Find where the given text appears and provide that cell's center as (X, Y) coordinate. 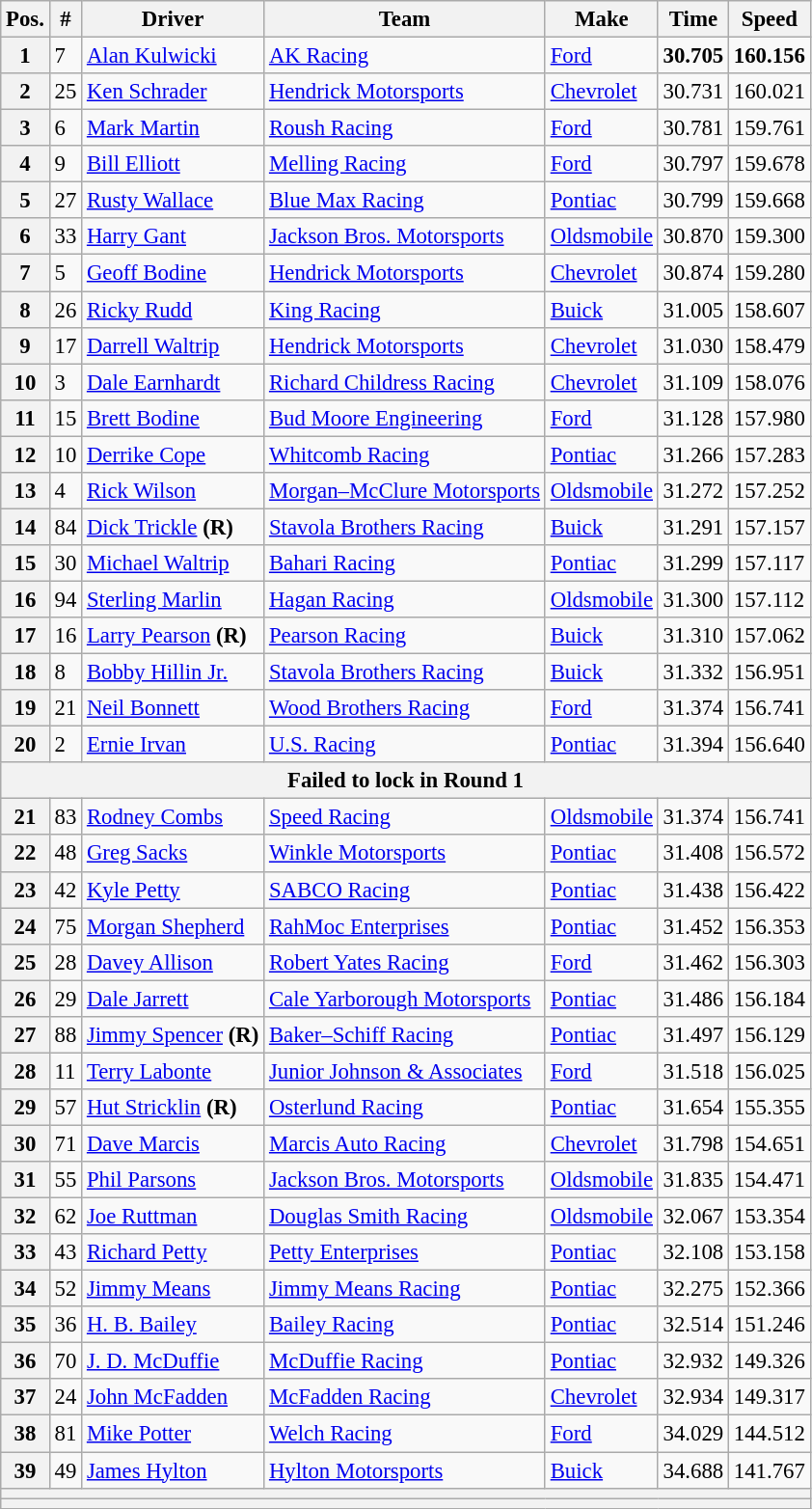
Junior Johnson & Associates (405, 1071)
Bailey Racing (405, 1325)
Bud Moore Engineering (405, 418)
Cale Yarborough Motorsports (405, 999)
31.518 (692, 1071)
Robert Yates Racing (405, 962)
31 (25, 1180)
Wood Brothers Racing (405, 708)
Dale Earnhardt (174, 382)
Make (602, 19)
30.705 (692, 56)
57 (66, 1108)
# (66, 19)
AK Racing (405, 56)
81 (66, 1434)
30.870 (692, 236)
Speed (770, 19)
31.835 (692, 1180)
31.128 (692, 418)
31.299 (692, 563)
Greg Sacks (174, 854)
75 (66, 926)
Richard Childress Racing (405, 382)
43 (66, 1252)
31.109 (692, 382)
34 (25, 1289)
31.654 (692, 1108)
32.275 (692, 1289)
12 (25, 454)
149.317 (770, 1398)
14 (25, 527)
156.184 (770, 999)
Morgan–McClure Motorsports (405, 491)
19 (25, 708)
31.486 (692, 999)
42 (66, 890)
Brett Bodine (174, 418)
Jimmy Means (174, 1289)
160.021 (770, 92)
Dave Marcis (174, 1143)
Rodney Combs (174, 817)
Whitcomb Racing (405, 454)
McDuffie Racing (405, 1361)
22 (25, 854)
Hylton Motorsports (405, 1470)
83 (66, 817)
157.252 (770, 491)
32.514 (692, 1325)
31.272 (692, 491)
Marcis Auto Racing (405, 1143)
Petty Enterprises (405, 1252)
31.030 (692, 345)
Welch Racing (405, 1434)
Baker–Schiff Racing (405, 1035)
156.640 (770, 745)
Alan Kulwicki (174, 56)
Bobby Hillin Jr. (174, 672)
RahMoc Enterprises (405, 926)
Terry Labonte (174, 1071)
156.303 (770, 962)
30.781 (692, 128)
Blue Max Racing (405, 201)
SABCO Racing (405, 890)
149.326 (770, 1361)
30.797 (692, 164)
32.108 (692, 1252)
30.799 (692, 201)
156.129 (770, 1035)
Michael Waltrip (174, 563)
159.668 (770, 201)
Team (405, 19)
31.462 (692, 962)
62 (66, 1217)
37 (25, 1398)
158.076 (770, 382)
31.310 (692, 636)
153.354 (770, 1217)
Rusty Wallace (174, 201)
34.029 (692, 1434)
Jimmy Spencer (R) (174, 1035)
31.497 (692, 1035)
31.300 (692, 599)
J. D. McDuffie (174, 1361)
Pos. (25, 19)
31.394 (692, 745)
158.479 (770, 345)
31.332 (692, 672)
35 (25, 1325)
Harry Gant (174, 236)
Geoff Bodine (174, 273)
159.678 (770, 164)
156.422 (770, 890)
55 (66, 1180)
31.452 (692, 926)
30.731 (692, 92)
H. B. Bailey (174, 1325)
Joe Ruttman (174, 1217)
30.874 (692, 273)
13 (25, 491)
32.934 (692, 1398)
John McFadden (174, 1398)
157.062 (770, 636)
Pearson Racing (405, 636)
Derrike Cope (174, 454)
Neil Bonnett (174, 708)
King Racing (405, 310)
48 (66, 854)
U.S. Racing (405, 745)
Sterling Marlin (174, 599)
Rick Wilson (174, 491)
160.156 (770, 56)
52 (66, 1289)
Hut Stricklin (R) (174, 1108)
157.980 (770, 418)
153.158 (770, 1252)
154.471 (770, 1180)
Ernie Irvan (174, 745)
144.512 (770, 1434)
Failed to lock in Round 1 (405, 781)
39 (25, 1470)
157.283 (770, 454)
88 (66, 1035)
34.688 (692, 1470)
Ken Schrader (174, 92)
159.761 (770, 128)
154.651 (770, 1143)
Winkle Motorsports (405, 854)
156.951 (770, 672)
Morgan Shepherd (174, 926)
157.117 (770, 563)
49 (66, 1470)
Hagan Racing (405, 599)
31.291 (692, 527)
Time (692, 19)
158.607 (770, 310)
Mike Potter (174, 1434)
Larry Pearson (R) (174, 636)
94 (66, 599)
Davey Allison (174, 962)
Dick Trickle (R) (174, 527)
Bahari Racing (405, 563)
141.767 (770, 1470)
159.280 (770, 273)
Osterlund Racing (405, 1108)
Driver (174, 19)
Bill Elliott (174, 164)
23 (25, 890)
38 (25, 1434)
20 (25, 745)
Mark Martin (174, 128)
Dale Jarrett (174, 999)
31.798 (692, 1143)
157.112 (770, 599)
31.266 (692, 454)
Phil Parsons (174, 1180)
32.932 (692, 1361)
Melling Racing (405, 164)
McFadden Racing (405, 1398)
James Hylton (174, 1470)
31.438 (692, 890)
155.355 (770, 1108)
Jimmy Means Racing (405, 1289)
32 (25, 1217)
157.157 (770, 527)
Roush Racing (405, 128)
31.408 (692, 854)
1 (25, 56)
Richard Petty (174, 1252)
159.300 (770, 236)
Ricky Rudd (174, 310)
Douglas Smith Racing (405, 1217)
151.246 (770, 1325)
156.025 (770, 1071)
156.353 (770, 926)
152.366 (770, 1289)
70 (66, 1361)
156.572 (770, 854)
32.067 (692, 1217)
71 (66, 1143)
18 (25, 672)
Kyle Petty (174, 890)
84 (66, 527)
Speed Racing (405, 817)
31.005 (692, 310)
Darrell Waltrip (174, 345)
